Locate the cell with the specified text and output its (x, y) center coordinate. 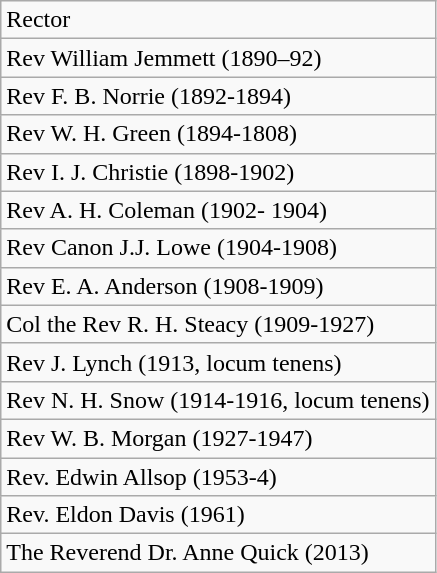
Rev William Jemmett (1890–92) (218, 58)
Rev F. B. Norrie (1892-1894) (218, 96)
The Reverend Dr. Anne Quick (2013) (218, 553)
Rev. Edwin Allsop (1953-4) (218, 477)
Rev J. Lynch (1913, locum tenens) (218, 362)
Rev A. H. Coleman (1902- 1904) (218, 210)
Rev Canon J.J. Lowe (1904-1908) (218, 248)
Col the Rev R. H. Steacy (1909-1927) (218, 324)
Rector (218, 20)
Rev W. B. Morgan (1927-1947) (218, 438)
Rev N. H. Snow (1914-1916, locum tenens) (218, 400)
Rev W. H. Green (1894-1808) (218, 134)
Rev. Eldon Davis (1961) (218, 515)
Rev I. J. Christie (1898-1902) (218, 172)
Rev E. A. Anderson (1908-1909) (218, 286)
